Output the [X, Y] coordinate of the center of the cell containing the given text.  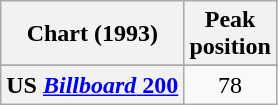
Chart (1993) [92, 34]
Peakposition [230, 34]
US Billboard 200 [92, 85]
78 [230, 85]
